Provide the [X, Y] coordinate of the cell's center where the given text is located.  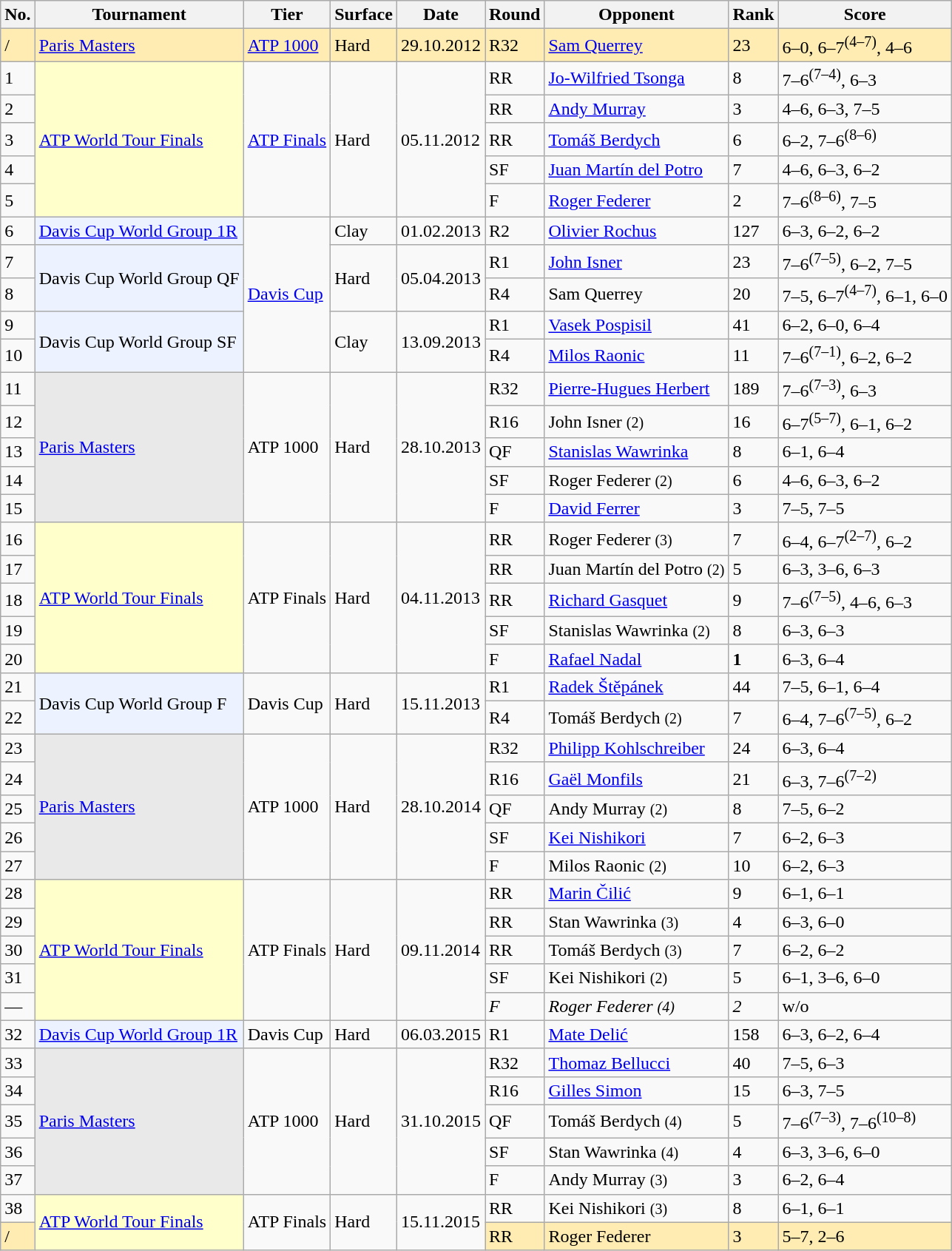
05.04.2013 [441, 278]
— [18, 1006]
6–2, 6–0, 6–4 [865, 325]
No. [18, 15]
35 [18, 1122]
6–3, 6–2, 6–2 [865, 231]
Date [441, 15]
Davis Cup World Group F [139, 704]
6–3, 6–2, 6–4 [865, 1034]
38 [18, 1208]
36 [18, 1152]
Jo-Wilfried Tsonga [636, 78]
29.10.2012 [441, 46]
12 [18, 422]
25 [18, 809]
6–3, 6–3 [865, 630]
6–2, 7–6(8–6) [865, 139]
Tomáš Berdych (3) [636, 950]
6–3, 3–6, 6–0 [865, 1152]
Radek Štěpánek [636, 687]
44 [753, 687]
Roger Federer (2) [636, 480]
6–7(5–7), 6–1, 6–2 [865, 422]
Philipp Kohlschreiber [636, 748]
7–6(8–6), 7–5 [865, 201]
7–5, 7–5 [865, 508]
7–6(7–3), 6–3 [865, 389]
Gaël Monfils [636, 778]
22 [18, 718]
Roger Federer (3) [636, 539]
15.11.2015 [441, 1222]
34 [18, 1090]
Juan Martín del Potro (2) [636, 570]
6–4, 6–7(2–7), 6–2 [865, 539]
Surface [364, 15]
David Ferrer [636, 508]
6–3, 7–6(7–2) [865, 778]
05.11.2012 [441, 139]
28 [18, 894]
Richard Gasquet [636, 601]
Stan Wawrinka (4) [636, 1152]
15.11.2013 [441, 704]
Tournament [139, 15]
Tomáš Berdych [636, 139]
Thomaz Bellucci [636, 1062]
Stan Wawrinka (3) [636, 922]
5–7, 2–6 [865, 1236]
06.03.2015 [441, 1034]
6–4, 7–6(7–5), 6–2 [865, 718]
Davis Cup World Group QF [139, 278]
41 [753, 325]
Tier [287, 15]
7–6(7–4), 6–3 [865, 78]
Kei Nishikori [636, 837]
Vasek Pospisil [636, 325]
09.11.2014 [441, 950]
33 [18, 1062]
01.02.2013 [441, 231]
Davis Cup World Group SF [139, 342]
Milos Raonic (2) [636, 866]
Pierre-Hugues Herbert [636, 389]
7–6(7–5), 4–6, 6–3 [865, 601]
30 [18, 950]
6–2, 6–4 [865, 1180]
7–5, 6–1, 6–4 [865, 687]
Mate Delić [636, 1034]
Andy Murray (3) [636, 1180]
19 [18, 630]
13 [18, 452]
7–6(7–3), 7–6(10–8) [865, 1122]
17 [18, 570]
13.09.2013 [441, 342]
w/o [865, 1006]
Tomáš Berdych (2) [636, 718]
Tomáš Berdych (4) [636, 1122]
4–6, 6–3, 7–5 [865, 109]
04.11.2013 [441, 598]
Andy Murray (2) [636, 809]
27 [18, 866]
189 [753, 389]
Stanislas Wawrinka [636, 452]
37 [18, 1180]
6–3, 7–5 [865, 1090]
Gilles Simon [636, 1090]
6–1, 3–6, 6–0 [865, 978]
32 [18, 1034]
6–3, 6–0 [865, 922]
28.10.2013 [441, 447]
7–6(7–5), 6–2, 7–5 [865, 262]
Opponent [636, 15]
31.10.2015 [441, 1122]
7–6(7–1), 6–2, 6–2 [865, 355]
Milos Raonic [636, 355]
158 [753, 1034]
Roger Federer (4) [636, 1006]
127 [753, 231]
6–2, 6–2 [865, 950]
6–3, 3–6, 6–3 [865, 570]
Rank [753, 15]
John Isner [636, 262]
Olivier Rochus [636, 231]
Juan Martín del Potro [636, 170]
7–5, 6–2 [865, 809]
29 [18, 922]
Round [515, 15]
R2 [515, 231]
31 [18, 978]
Stanislas Wawrinka (2) [636, 630]
Andy Murray [636, 109]
Kei Nishikori (2) [636, 978]
Score [865, 15]
18 [18, 601]
6–0, 6–7(4–7), 4–6 [865, 46]
14 [18, 480]
Marin Čilić [636, 894]
7–5, 6–3 [865, 1062]
John Isner (2) [636, 422]
26 [18, 837]
6–1, 6–4 [865, 452]
28.10.2014 [441, 806]
7–5, 6–7(4–7), 6–1, 6–0 [865, 294]
Rafael Nadal [636, 658]
40 [753, 1062]
Kei Nishikori (3) [636, 1208]
